Extract the (X, Y) coordinate from the center of the cell holding the provided text.  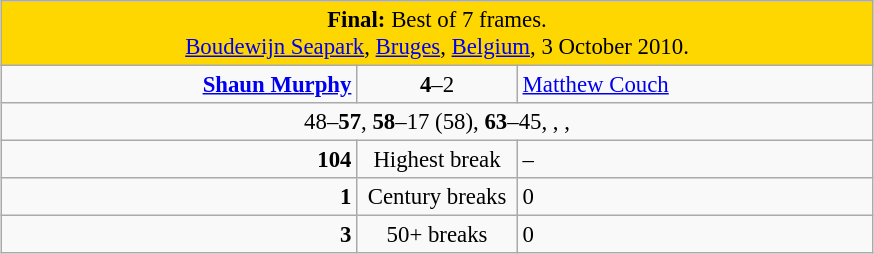
Shaun Murphy (179, 85)
4–2 (438, 85)
Highest break (438, 160)
– (695, 160)
50+ breaks (438, 235)
Matthew Couch (695, 85)
Final: Best of 7 frames.Boudewijn Seapark, Bruges, Belgium, 3 October 2010. (437, 34)
48–57, 58–17 (58), 63–45, , , (437, 122)
1 (179, 197)
104 (179, 160)
3 (179, 235)
Century breaks (438, 197)
